Scan for the cell matching the given text and deliver its (X, Y) coordinate at center. 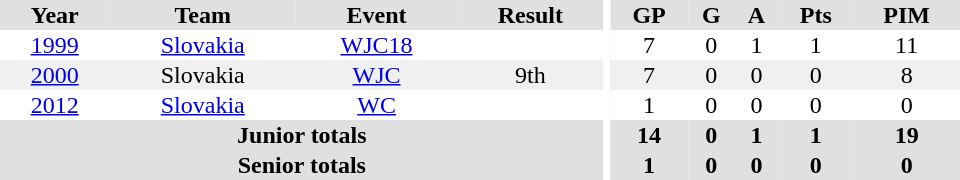
19 (906, 135)
2012 (54, 105)
WJC18 (376, 45)
PIM (906, 15)
A (757, 15)
Senior totals (302, 165)
8 (906, 75)
14 (649, 135)
WJC (376, 75)
11 (906, 45)
G (712, 15)
Year (54, 15)
Event (376, 15)
Result (530, 15)
GP (649, 15)
Team (202, 15)
Junior totals (302, 135)
9th (530, 75)
2000 (54, 75)
WC (376, 105)
Pts (816, 15)
1999 (54, 45)
